For the text-containing cell, return its midpoint in [X, Y] coordinate format. 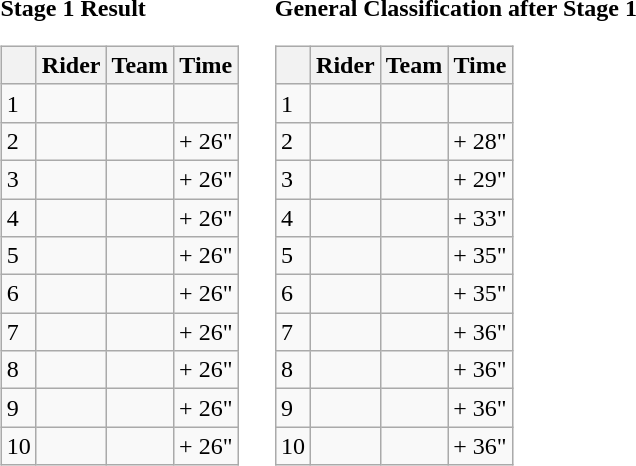
+ 28" [480, 141]
+ 33" [480, 217]
+ 29" [480, 179]
